Return (X, Y) of the center of cell containing provided text 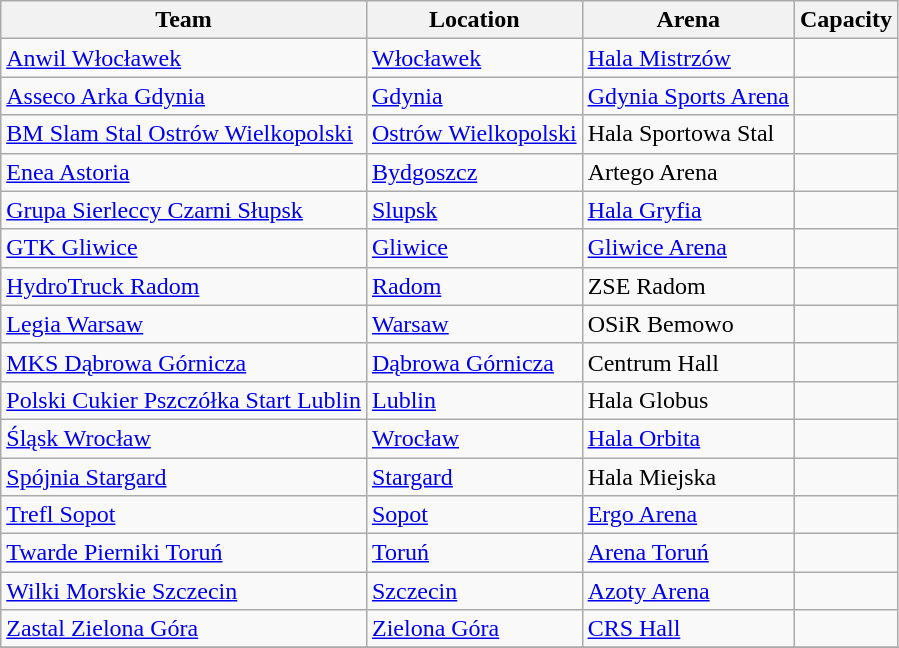
Hala Mistrzów (688, 58)
Slupsk (474, 210)
Hala Globus (688, 400)
Twarde Pierniki Toruń (184, 553)
Wilki Morskie Szczecin (184, 591)
Azoty Arena (688, 591)
Bydgoszcz (474, 172)
Asseco Arka Gdynia (184, 96)
Arena Toruń (688, 553)
Zastal Zielona Góra (184, 629)
Hala Gryfia (688, 210)
Capacity (846, 20)
Centrum Hall (688, 362)
Polski Cukier Pszczółka Start Lublin (184, 400)
Hala Orbita (688, 438)
HydroTruck Radom (184, 286)
OSiR Bemowo (688, 324)
Gdynia Sports Arena (688, 96)
Trefl Sopot (184, 515)
Artego Arena (688, 172)
Stargard (474, 477)
ZSE Radom (688, 286)
Wrocław (474, 438)
BM Slam Stal Ostrów Wielkopolski (184, 134)
Warsaw (474, 324)
Szczecin (474, 591)
Zielona Góra (474, 629)
CRS Hall (688, 629)
Śląsk Wrocław (184, 438)
GTK Gliwice (184, 248)
Ostrów Wielkopolski (474, 134)
Gliwice (474, 248)
Radom (474, 286)
Team (184, 20)
Dąbrowa Górnicza (474, 362)
Arena (688, 20)
Legia Warsaw (184, 324)
Spójnia Stargard (184, 477)
Toruń (474, 553)
Hala Miejska (688, 477)
Gdynia (474, 96)
Grupa Sierleccy Czarni Słupsk (184, 210)
Gliwice Arena (688, 248)
Włocławek (474, 58)
Location (474, 20)
Enea Astoria (184, 172)
Hala Sportowa Stal (688, 134)
MKS Dąbrowa Górnicza (184, 362)
Sopot (474, 515)
Lublin (474, 400)
Ergo Arena (688, 515)
Anwil Włocławek (184, 58)
